Capture the cell that displays the provided text and extract its [X, Y] central coordinate. 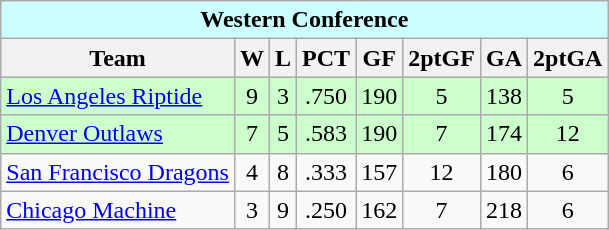
138 [504, 96]
PCT [326, 58]
180 [504, 172]
Team [118, 58]
2ptGF [442, 58]
GF [380, 58]
2ptGA [568, 58]
157 [380, 172]
Los Angeles Riptide [118, 96]
.250 [326, 210]
Chicago Machine [118, 210]
218 [504, 210]
.333 [326, 172]
174 [504, 134]
W [252, 58]
.583 [326, 134]
Denver Outlaws [118, 134]
162 [380, 210]
L [284, 58]
4 [252, 172]
8 [284, 172]
GA [504, 58]
San Francisco Dragons [118, 172]
.750 [326, 96]
Western Conference [304, 20]
